For the text-containing cell, return its midpoint in [X, Y] coordinate format. 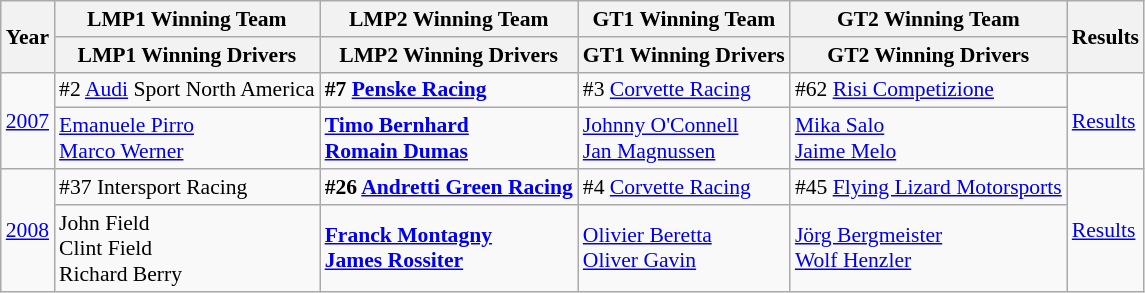
John Field Clint Field Richard Berry [187, 248]
LMP2 Winning Team [449, 19]
2007 [28, 120]
GT1 Winning Drivers [684, 55]
GT1 Winning Team [684, 19]
Franck Montagny James Rossiter [449, 248]
#7 Penske Racing [449, 90]
Year [28, 36]
2008 [28, 230]
Mika Salo Jaime Melo [928, 138]
#3 Corvette Racing [684, 90]
#37 Intersport Racing [187, 187]
Olivier Beretta Oliver Gavin [684, 248]
#4 Corvette Racing [684, 187]
LMP1 Winning Team [187, 19]
#62 Risi Competizione [928, 90]
Johnny O'Connell Jan Magnussen [684, 138]
Jörg Bergmeister Wolf Henzler [928, 248]
LMP2 Winning Drivers [449, 55]
GT2 Winning Team [928, 19]
#2 Audi Sport North America [187, 90]
LMP1 Winning Drivers [187, 55]
#26 Andretti Green Racing [449, 187]
#45 Flying Lizard Motorsports [928, 187]
Emanuele Pirro Marco Werner [187, 138]
Timo Bernhard Romain Dumas [449, 138]
GT2 Winning Drivers [928, 55]
